Extract the [X, Y] coordinate from the center of the cell holding the provided text.  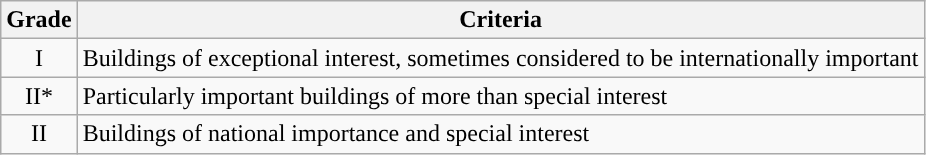
Particularly important buildings of more than special interest [500, 96]
II [39, 134]
I [39, 58]
Criteria [500, 20]
II* [39, 96]
Buildings of exceptional interest, sometimes considered to be internationally important [500, 58]
Buildings of national importance and special interest [500, 134]
Grade [39, 20]
